Locate the cell with the specified text and output its [X, Y] center coordinate. 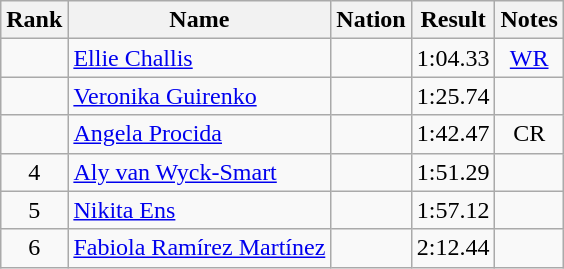
Notes [529, 20]
1:25.74 [453, 96]
Aly van Wyck-Smart [200, 172]
Angela Procida [200, 134]
CR [529, 134]
1:04.33 [453, 58]
WR [529, 58]
Nation [371, 20]
Name [200, 20]
1:57.12 [453, 210]
1:42.47 [453, 134]
5 [34, 210]
Result [453, 20]
6 [34, 248]
Nikita Ens [200, 210]
4 [34, 172]
2:12.44 [453, 248]
1:51.29 [453, 172]
Fabiola Ramírez Martínez [200, 248]
Rank [34, 20]
Ellie Challis [200, 58]
Veronika Guirenko [200, 96]
